Identify which cell holds the provided text, then report its [x, y] central coordinate. 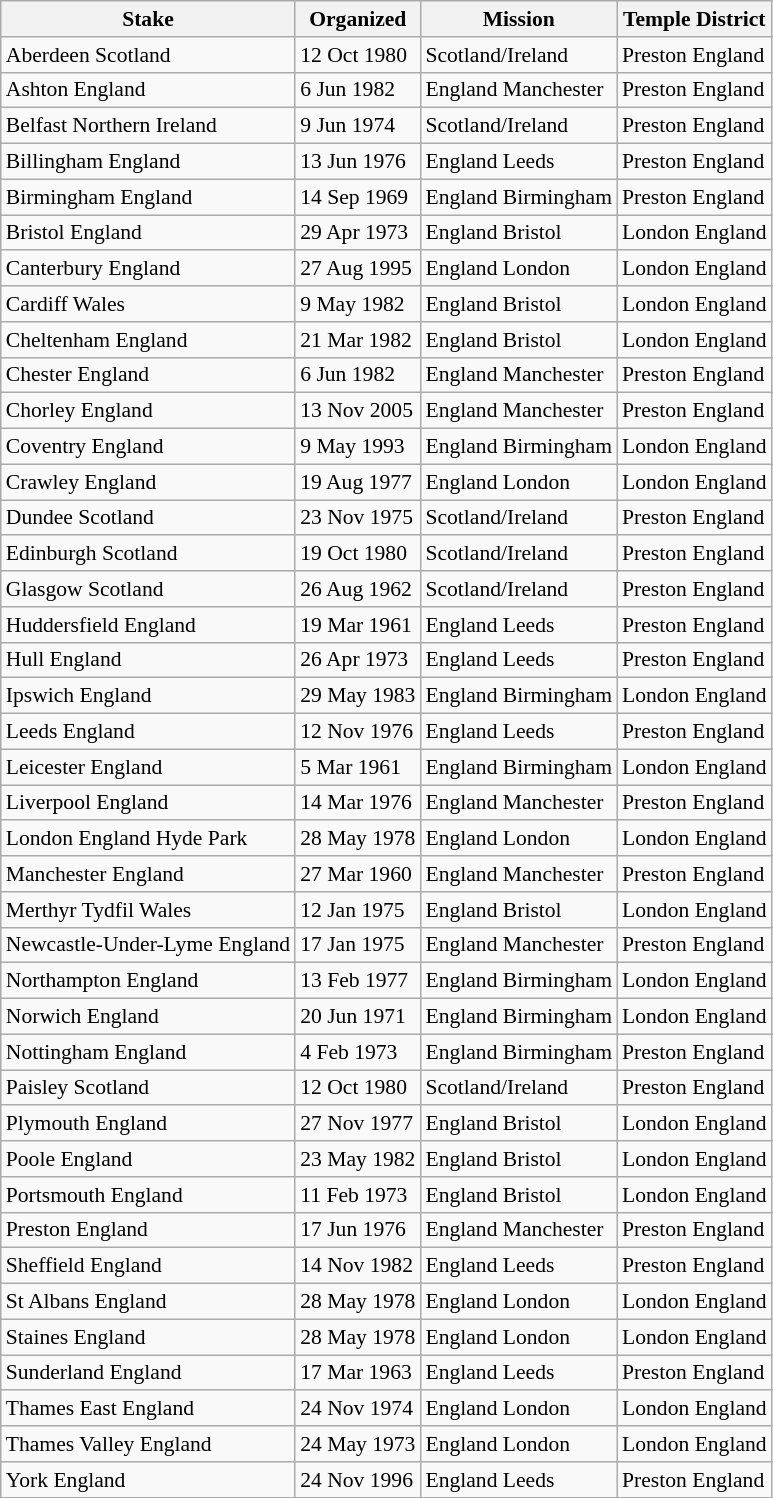
23 Nov 1975 [358, 518]
19 Mar 1961 [358, 625]
13 Feb 1977 [358, 981]
Temple District [694, 19]
27 Aug 1995 [358, 269]
14 Nov 1982 [358, 1266]
Liverpool England [148, 803]
Huddersfield England [148, 625]
29 May 1983 [358, 696]
Billingham England [148, 162]
London England Hyde Park [148, 839]
12 Nov 1976 [358, 732]
Belfast Northern Ireland [148, 126]
11 Feb 1973 [358, 1195]
Mission [518, 19]
9 May 1993 [358, 447]
St Albans England [148, 1302]
Cardiff Wales [148, 304]
26 Aug 1962 [358, 589]
Glasgow Scotland [148, 589]
Paisley Scotland [148, 1088]
9 May 1982 [358, 304]
21 Mar 1982 [358, 340]
Chester England [148, 375]
Newcastle-Under-Lyme England [148, 945]
Chorley England [148, 411]
17 Mar 1963 [358, 1373]
Birmingham England [148, 197]
Portsmouth England [148, 1195]
Dundee Scotland [148, 518]
Hull England [148, 660]
Ashton England [148, 90]
Coventry England [148, 447]
Plymouth England [148, 1124]
20 Jun 1971 [358, 1017]
17 Jan 1975 [358, 945]
17 Jun 1976 [358, 1230]
Thames Valley England [148, 1444]
27 Nov 1977 [358, 1124]
Norwich England [148, 1017]
24 Nov 1996 [358, 1480]
Leeds England [148, 732]
Northampton England [148, 981]
Sunderland England [148, 1373]
14 Sep 1969 [358, 197]
13 Nov 2005 [358, 411]
Bristol England [148, 233]
19 Aug 1977 [358, 482]
Staines England [148, 1337]
Manchester England [148, 874]
5 Mar 1961 [358, 767]
Crawley England [148, 482]
Ipswich England [148, 696]
Organized [358, 19]
Stake [148, 19]
Nottingham England [148, 1052]
24 Nov 1974 [358, 1409]
27 Mar 1960 [358, 874]
York England [148, 1480]
Poole England [148, 1159]
Leicester England [148, 767]
24 May 1973 [358, 1444]
13 Jun 1976 [358, 162]
9 Jun 1974 [358, 126]
19 Oct 1980 [358, 554]
Canterbury England [148, 269]
Edinburgh Scotland [148, 554]
4 Feb 1973 [358, 1052]
12 Jan 1975 [358, 910]
Merthyr Tydfil Wales [148, 910]
Aberdeen Scotland [148, 55]
Cheltenham England [148, 340]
26 Apr 1973 [358, 660]
23 May 1982 [358, 1159]
Sheffield England [148, 1266]
14 Mar 1976 [358, 803]
29 Apr 1973 [358, 233]
Thames East England [148, 1409]
